Pinpoint the cell where the given text exists, returning its [x, y] midpoint coordinate. 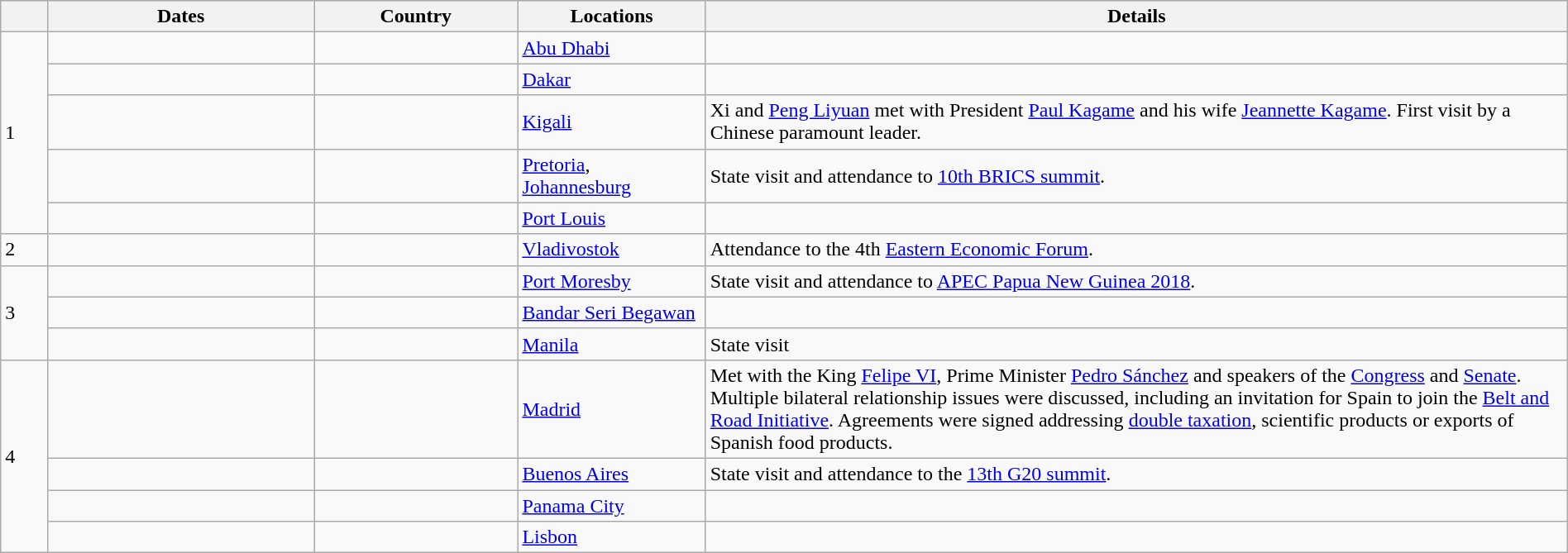
3 [25, 312]
Xi and Peng Liyuan met with President Paul Kagame and his wife Jeannette Kagame. First visit by a Chinese paramount leader. [1136, 122]
Dates [181, 17]
Panama City [612, 505]
Kigali [612, 122]
State visit [1136, 344]
1 [25, 133]
2 [25, 250]
Country [416, 17]
4 [25, 456]
Attendance to the 4th Eastern Economic Forum. [1136, 250]
Dakar [612, 79]
Lisbon [612, 537]
Bandar Seri Begawan [612, 312]
Port Moresby [612, 281]
Locations [612, 17]
Madrid [612, 408]
State visit and attendance to 10th BRICS summit. [1136, 175]
State visit and attendance to the 13th G20 summit. [1136, 474]
Pretoria, Johannesburg [612, 175]
State visit and attendance to APEC Papua New Guinea 2018. [1136, 281]
Buenos Aires [612, 474]
Details [1136, 17]
Vladivostok [612, 250]
Abu Dhabi [612, 48]
Manila [612, 344]
Port Louis [612, 218]
